Return (X, Y) of the center of cell containing provided text 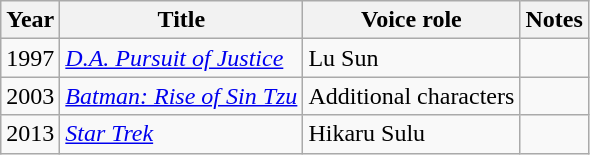
Lu Sun (412, 58)
D.A. Pursuit of Justice (182, 58)
Notes (554, 20)
Voice role (412, 20)
2013 (30, 134)
Star Trek (182, 134)
1997 (30, 58)
Additional characters (412, 96)
Batman: Rise of Sin Tzu (182, 96)
Hikaru Sulu (412, 134)
Year (30, 20)
Title (182, 20)
2003 (30, 96)
